Find where the given text appears and provide that cell's center as [x, y] coordinate. 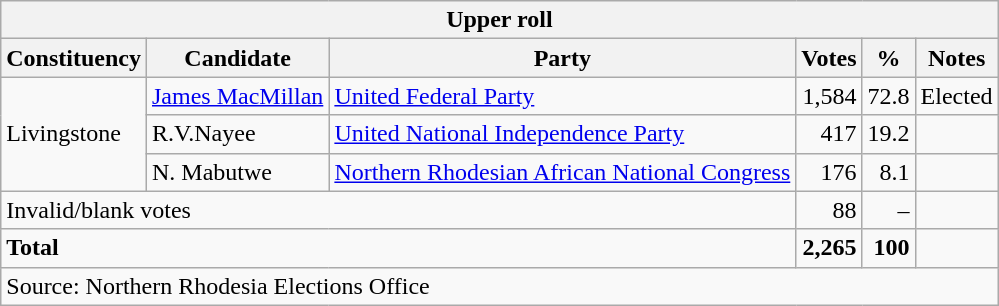
417 [829, 134]
88 [829, 210]
United Federal Party [562, 96]
19.2 [888, 134]
% [888, 58]
James MacMillan [237, 96]
Votes [829, 58]
Source: Northern Rhodesia Elections Office [500, 286]
Notes [956, 58]
– [888, 210]
N. Mabutwe [237, 172]
Elected [956, 96]
Candidate [237, 58]
8.1 [888, 172]
Constituency [74, 58]
Upper roll [500, 20]
2,265 [829, 248]
Total [398, 248]
United National Independence Party [562, 134]
100 [888, 248]
Livingstone [74, 134]
72.8 [888, 96]
1,584 [829, 96]
Party [562, 58]
Northern Rhodesian African National Congress [562, 172]
R.V.Nayee [237, 134]
Invalid/blank votes [398, 210]
176 [829, 172]
